Locate the cell with the specified text and output its (X, Y) center coordinate. 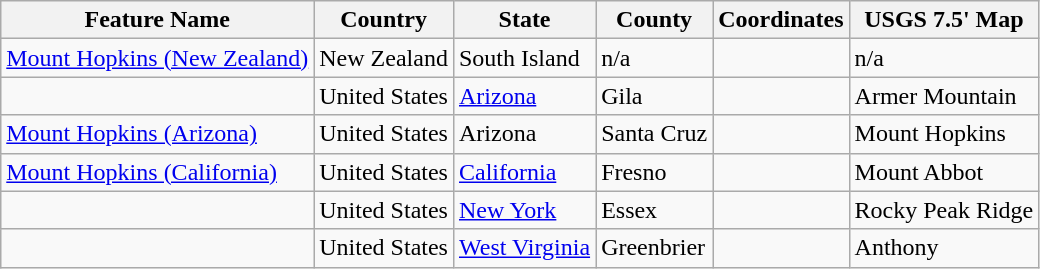
Fresno (654, 172)
Feature Name (158, 20)
Gila (654, 96)
State (524, 20)
County (654, 20)
New York (524, 210)
West Virginia (524, 248)
Mount Hopkins (944, 134)
Santa Cruz (654, 134)
New Zealand (384, 58)
Mount Abbot (944, 172)
Mount Hopkins (New Zealand) (158, 58)
USGS 7.5' Map (944, 20)
Coordinates (781, 20)
Mount Hopkins (Arizona) (158, 134)
Country (384, 20)
California (524, 172)
Rocky Peak Ridge (944, 210)
South Island (524, 58)
Essex (654, 210)
Greenbrier (654, 248)
Mount Hopkins (California) (158, 172)
Armer Mountain (944, 96)
Anthony (944, 248)
